Capture the cell that displays the provided text and extract its (x, y) central coordinate. 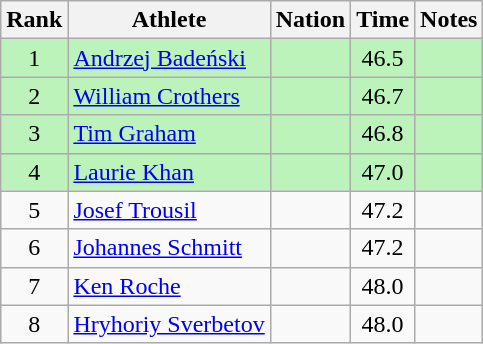
4 (34, 172)
Tim Graham (169, 134)
Nation (310, 20)
Notes (449, 20)
46.7 (383, 96)
Laurie Khan (169, 172)
Ken Roche (169, 286)
Johannes Schmitt (169, 248)
William Crothers (169, 96)
46.8 (383, 134)
1 (34, 58)
Rank (34, 20)
3 (34, 134)
8 (34, 324)
47.0 (383, 172)
Athlete (169, 20)
Hryhoriy Sverbetov (169, 324)
2 (34, 96)
5 (34, 210)
46.5 (383, 58)
Josef Trousil (169, 210)
Andrzej Badeński (169, 58)
6 (34, 248)
Time (383, 20)
7 (34, 286)
